Pinpoint the cell where the given text exists, returning its (X, Y) midpoint coordinate. 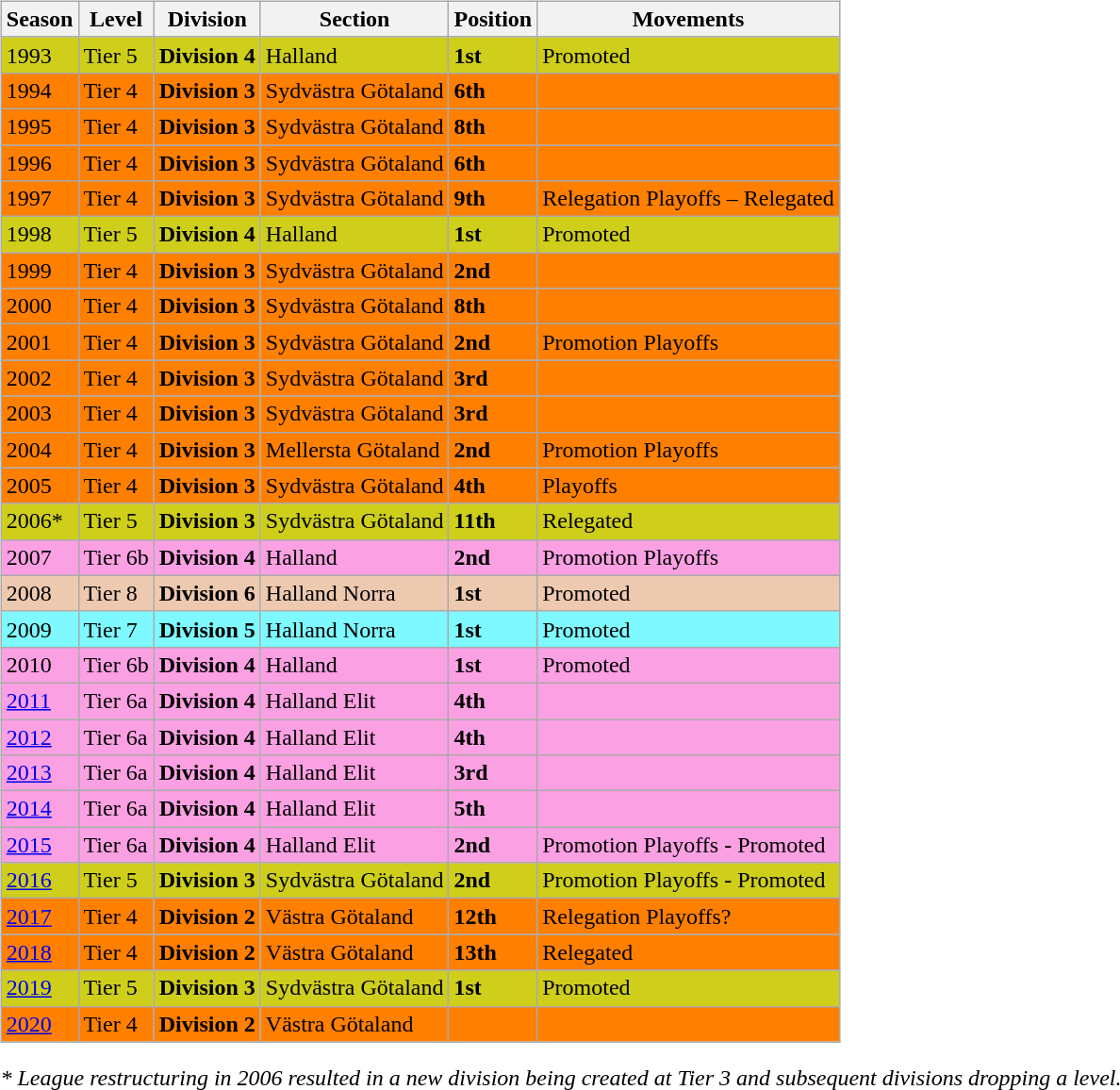
11th (493, 521)
2020 (40, 1024)
2011 (40, 701)
2002 (40, 378)
2005 (40, 486)
Season (40, 19)
9th (493, 199)
Position (493, 19)
Division 5 (207, 629)
Movements (688, 19)
1997 (40, 199)
2000 (40, 306)
5th (493, 809)
2017 (40, 917)
Tier 8 (116, 593)
Section (354, 19)
Playoffs (688, 486)
2009 (40, 629)
2016 (40, 881)
2006* (40, 521)
Division 6 (207, 593)
2019 (40, 988)
1995 (40, 126)
1999 (40, 271)
2004 (40, 450)
Division (207, 19)
2010 (40, 665)
2001 (40, 342)
1994 (40, 91)
1993 (40, 55)
Relegation Playoffs – Relegated (688, 199)
Tier 7 (116, 629)
Relegation Playoffs? (688, 917)
Level (116, 19)
12th (493, 917)
2012 (40, 736)
13th (493, 952)
Mellersta Götaland (354, 450)
2008 (40, 593)
2013 (40, 773)
2007 (40, 557)
2003 (40, 414)
2018 (40, 952)
2014 (40, 809)
1996 (40, 163)
1998 (40, 235)
2015 (40, 845)
